Scan for the cell matching the given text and deliver its (X, Y) coordinate at center. 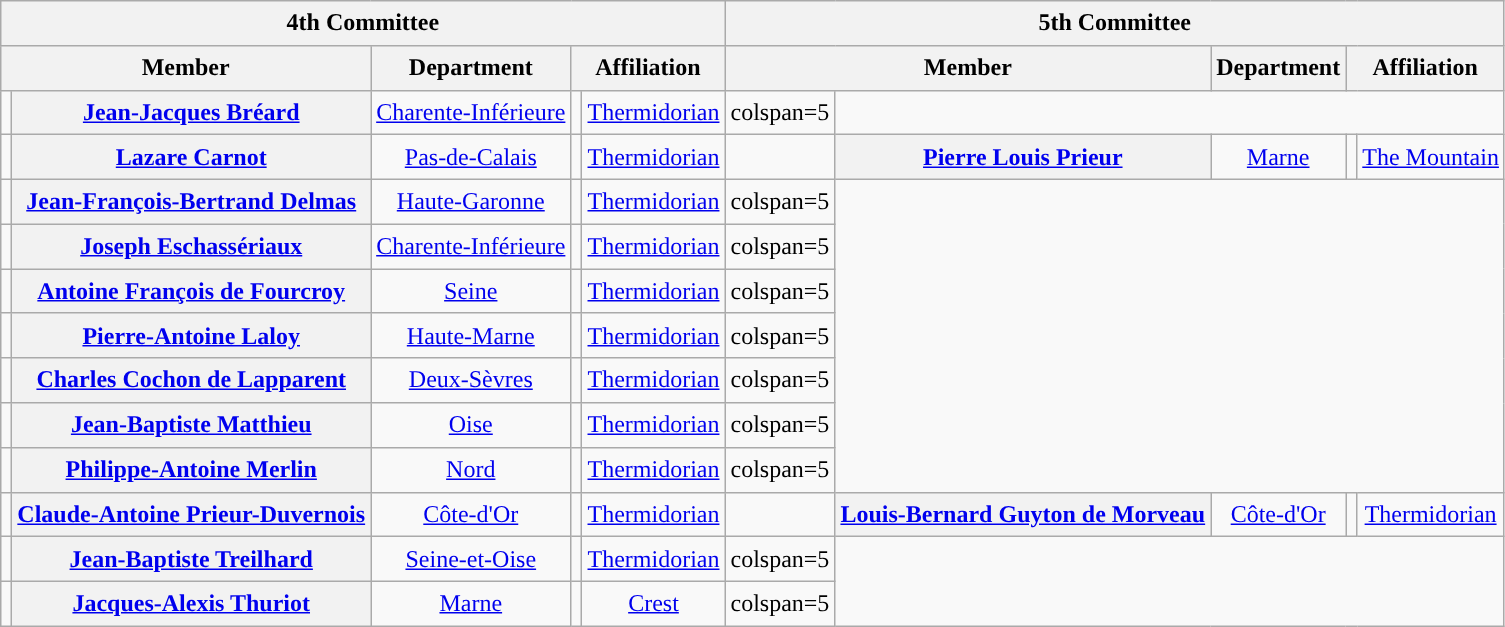
4th Committee (363, 24)
Haute-Garonne (471, 202)
Nord (471, 470)
Jacques-Alexis Thuriot (192, 604)
Lazare Carnot (192, 158)
Crest (654, 604)
Pierre-Antoine Laloy (192, 336)
Oise (471, 426)
Seine (471, 292)
Pas-de-Calais (471, 158)
Jean-Jacques Bréard (192, 112)
Joseph Eschassériaux (192, 246)
5th Committee (1114, 24)
Haute-Marne (471, 336)
Seine-et-Oise (471, 560)
Philippe-Antoine Merlin (192, 470)
Louis-Bernard Guyton de Morveau (1023, 514)
The Mountain (1431, 158)
Pierre Louis Prieur (1023, 158)
Charles Cochon de Lapparent (192, 380)
Deux-Sèvres (471, 380)
Jean-Baptiste Treilhard (192, 560)
Antoine François de Fourcroy (192, 292)
Claude-Antoine Prieur-Duvernois (192, 514)
Jean-François-Bertrand Delmas (192, 202)
Jean-Baptiste Matthieu (192, 426)
